Detect which cell encompasses the target text, then output its (X, Y) center coordinate. 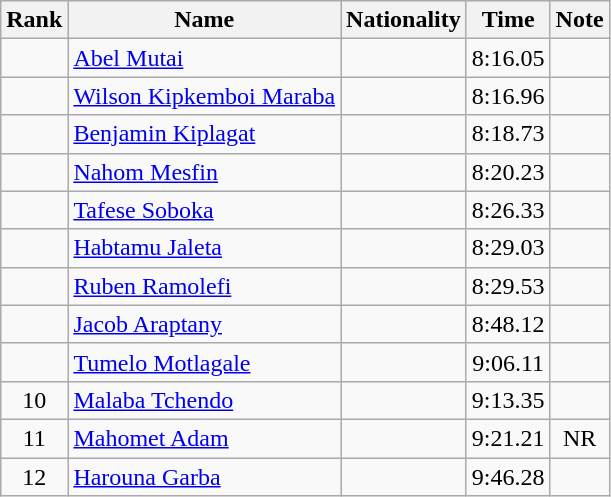
8:48.12 (508, 324)
8:29.53 (508, 286)
9:21.21 (508, 438)
Rank (34, 20)
8:18.73 (508, 134)
11 (34, 438)
Time (508, 20)
8:16.05 (508, 58)
8:16.96 (508, 96)
8:26.33 (508, 210)
9:13.35 (508, 400)
NR (580, 438)
Tumelo Motlagale (204, 362)
Nationality (404, 20)
Malaba Tchendo (204, 400)
9:46.28 (508, 477)
8:29.03 (508, 248)
Habtamu Jaleta (204, 248)
Mahomet Adam (204, 438)
9:06.11 (508, 362)
Ruben Ramolefi (204, 286)
Jacob Araptany (204, 324)
Benjamin Kiplagat (204, 134)
Tafese Soboka (204, 210)
Name (204, 20)
Abel Mutai (204, 58)
Note (580, 20)
10 (34, 400)
Harouna Garba (204, 477)
12 (34, 477)
Nahom Mesfin (204, 172)
8:20.23 (508, 172)
Wilson Kipkemboi Maraba (204, 96)
